Find where the given text appears and provide that cell's center as [X, Y] coordinate. 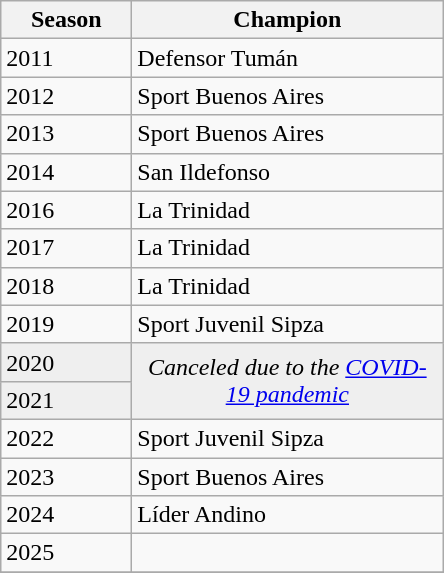
2018 [66, 286]
2023 [66, 477]
2012 [66, 96]
2017 [66, 248]
Season [66, 20]
2013 [66, 134]
2011 [66, 58]
2020 [66, 362]
2016 [66, 210]
2014 [66, 172]
Canceled due to the COVID-19 pandemic [288, 381]
Champion [288, 20]
San Ildefonso [288, 172]
2022 [66, 438]
Defensor Tumán [288, 58]
2024 [66, 515]
2025 [66, 553]
Líder Andino [288, 515]
2019 [66, 324]
2021 [66, 400]
